From the cell containing the given text, extract its center point as (x, y) coordinate. 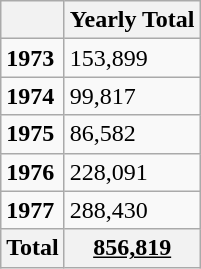
86,582 (132, 134)
288,430 (132, 210)
1977 (33, 210)
99,817 (132, 96)
856,819 (132, 248)
1975 (33, 134)
153,899 (132, 58)
1976 (33, 172)
Yearly Total (132, 20)
1973 (33, 58)
Total (33, 248)
228,091 (132, 172)
1974 (33, 96)
